Extract the [X, Y] coordinate from the center of the cell holding the provided text.  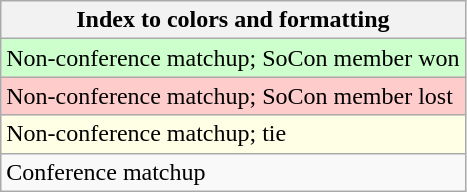
Index to colors and formatting [233, 20]
Non-conference matchup; SoCon member lost [233, 96]
Non-conference matchup; tie [233, 134]
Conference matchup [233, 172]
Non-conference matchup; SoCon member won [233, 58]
